Pinpoint the cell where the given text exists, returning its [x, y] midpoint coordinate. 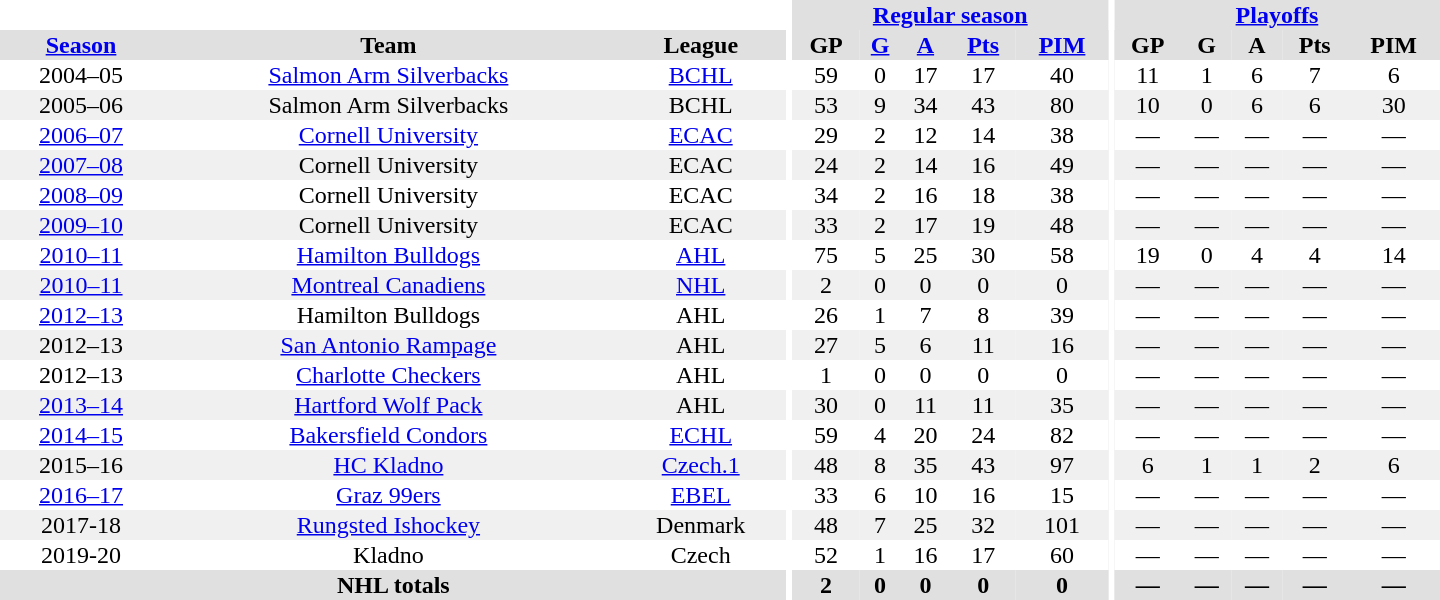
Regular season [950, 15]
2009–10 [81, 225]
League [701, 45]
26 [826, 315]
Czech.1 [701, 465]
Bakersfield Condors [388, 435]
ECHL [701, 435]
2005–06 [81, 105]
29 [826, 135]
Czech [701, 555]
49 [1062, 165]
Rungsted Ishockey [388, 525]
18 [984, 195]
9 [880, 105]
Season [81, 45]
2015–16 [81, 465]
32 [984, 525]
Charlotte Checkers [388, 375]
Denmark [701, 525]
Team [388, 45]
20 [925, 435]
HC Kladno [388, 465]
12 [925, 135]
15 [1062, 495]
97 [1062, 465]
75 [826, 255]
27 [826, 345]
80 [1062, 105]
53 [826, 105]
EBEL [701, 495]
101 [1062, 525]
2004–05 [81, 75]
NHL [701, 285]
39 [1062, 315]
2017-18 [81, 525]
2008–09 [81, 195]
2006–07 [81, 135]
Montreal Canadiens [388, 285]
San Antonio Rampage [388, 345]
2014–15 [81, 435]
Hartford Wolf Pack [388, 405]
58 [1062, 255]
NHL totals [394, 585]
2013–14 [81, 405]
40 [1062, 75]
60 [1062, 555]
Kladno [388, 555]
52 [826, 555]
Playoffs [1277, 15]
82 [1062, 435]
2019-20 [81, 555]
Graz 99ers [388, 495]
2016–17 [81, 495]
2007–08 [81, 165]
